Locate the cell with the specified text and output its (X, Y) center coordinate. 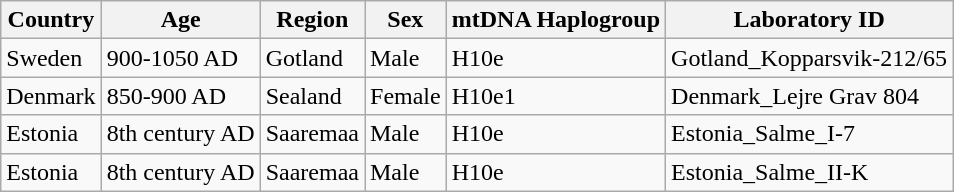
mtDNA Haplogroup (556, 20)
Sex (405, 20)
Gotland_Kopparsvik-212/65 (810, 58)
Sealand (312, 96)
900-1050 AD (180, 58)
Region (312, 20)
Country (51, 20)
Female (405, 96)
Age (180, 20)
Denmark_Lejre Grav 804 (810, 96)
Estonia_Salme_I-7 (810, 134)
Denmark (51, 96)
Gotland (312, 58)
H10e1 (556, 96)
Estonia_Salme_II-K (810, 172)
Sweden (51, 58)
Laboratory ID (810, 20)
850-900 AD (180, 96)
